Provide the [x, y] coordinate of the cell's center where the given text is located.  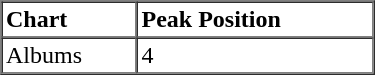
Albums [70, 56]
Chart [70, 20]
4 [255, 56]
Peak Position [255, 20]
